Find where the given text appears and provide that cell's center as (x, y) coordinate. 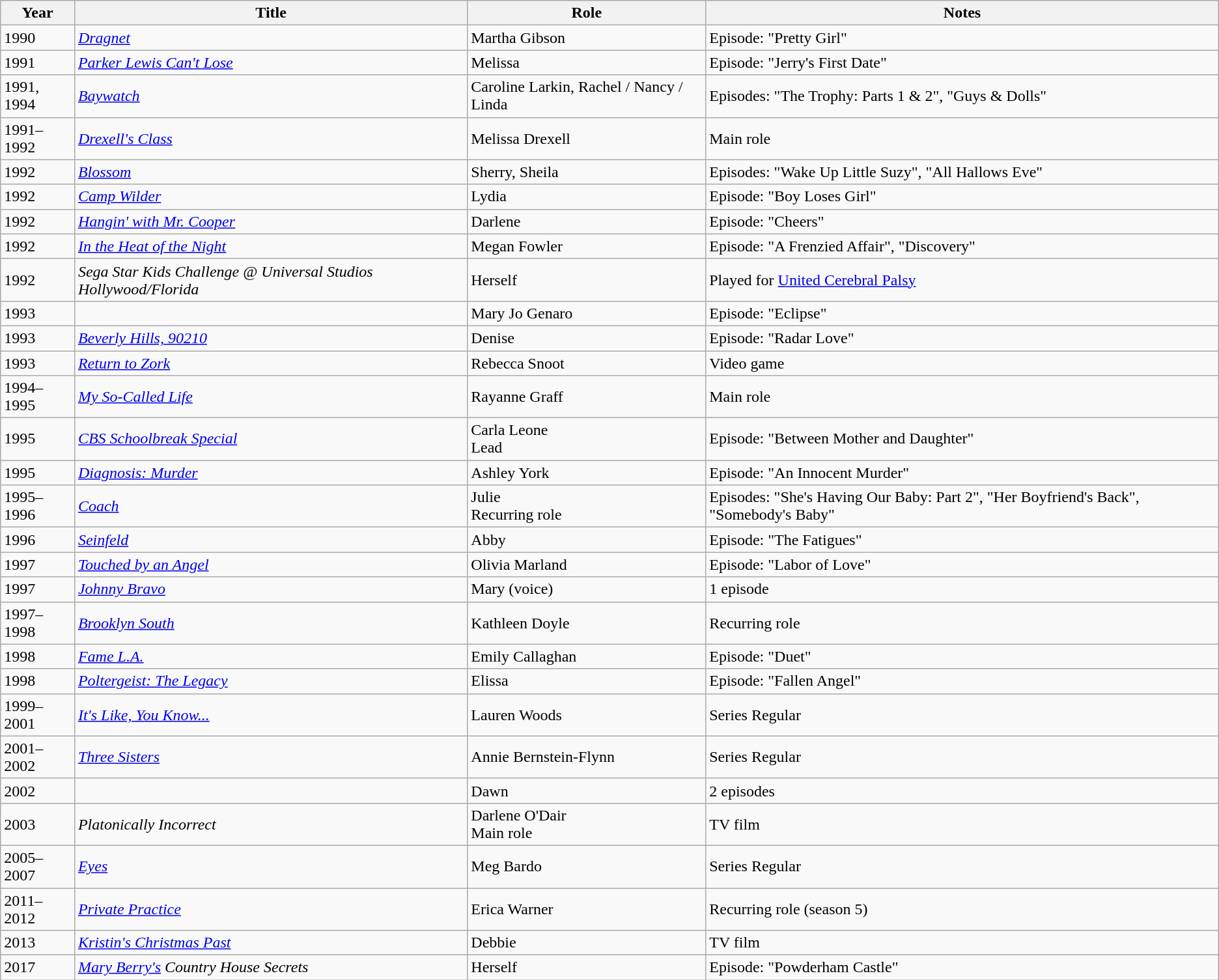
2002 (38, 791)
Recurring role (season 5) (962, 909)
Dragnet (271, 38)
Fame L.A. (271, 656)
Platonically Incorrect (271, 824)
Caroline Larkin, Rachel / Nancy / Linda (587, 96)
Episode: "Boy Loses Girl" (962, 197)
It's Like, You Know... (271, 715)
Mary Berry's Country House Secrets (271, 968)
Baywatch (271, 96)
Notes (962, 13)
Lauren Woods (587, 715)
Mary Jo Genaro (587, 313)
1 episode (962, 589)
1994–1995 (38, 397)
Elissa (587, 681)
Episodes: "She's Having Our Baby: Part 2", "Her Boyfriend's Back", "Somebody's Baby" (962, 507)
Seinfeld (271, 540)
1991 (38, 63)
1995–1996 (38, 507)
2013 (38, 943)
Private Practice (271, 909)
Title (271, 13)
JulieRecurring role (587, 507)
Carla LeoneLead (587, 439)
Diagnosis: Murder (271, 473)
Episodes: "The Trophy: Parts 1 & 2", "Guys & Dolls" (962, 96)
Martha Gibson (587, 38)
Rayanne Graff (587, 397)
Recurring role (962, 623)
Episode: "The Fatigues" (962, 540)
Episode: "An Innocent Murder" (962, 473)
Sega Star Kids Challenge @ Universal Studios Hollywood/Florida (271, 280)
2003 (38, 824)
Coach (271, 507)
Megan Fowler (587, 246)
Annie Bernstein-Flynn (587, 757)
Meg Bardo (587, 866)
Rebecca Snoot (587, 363)
Episode: "Powderham Castle" (962, 968)
Episode: "Duet" (962, 656)
Blossom (271, 172)
Episode: "Jerry's First Date" (962, 63)
1997–1998 (38, 623)
1996 (38, 540)
Return to Zork (271, 363)
Darlene O'DairMain role (587, 824)
Played for United Cerebral Palsy (962, 280)
Episode: "Radar Love" (962, 338)
2 episodes (962, 791)
In the Heat of the Night (271, 246)
Melissa Drexell (587, 138)
Darlene (587, 221)
Eyes (271, 866)
Three Sisters (271, 757)
Episode: "Cheers" (962, 221)
Video game (962, 363)
Kristin's Christmas Past (271, 943)
Johnny Bravo (271, 589)
Episode: "Fallen Angel" (962, 681)
Poltergeist: The Legacy (271, 681)
Episodes: "Wake Up Little Suzy", "All Hallows Eve" (962, 172)
Hangin' with Mr. Cooper (271, 221)
Mary (voice) (587, 589)
Ashley York (587, 473)
CBS Schoolbreak Special (271, 439)
Drexell's Class (271, 138)
Debbie (587, 943)
1990 (38, 38)
Brooklyn South (271, 623)
Episode: "Labor of Love" (962, 565)
Abby (587, 540)
2011–2012 (38, 909)
Melissa (587, 63)
Touched by an Angel (271, 565)
Kathleen Doyle (587, 623)
My So-Called Life (271, 397)
Year (38, 13)
1991–1992 (38, 138)
Camp Wilder (271, 197)
2017 (38, 968)
Emily Callaghan (587, 656)
Sherry, Sheila (587, 172)
Episode: "A Frenzied Affair", "Discovery" (962, 246)
Denise (587, 338)
Olivia Marland (587, 565)
2001–2002 (38, 757)
Episode: "Eclipse" (962, 313)
2005–2007 (38, 866)
1991, 1994 (38, 96)
Dawn (587, 791)
Lydia (587, 197)
Beverly Hills, 90210 (271, 338)
Episode: "Between Mother and Daughter" (962, 439)
Episode: "Pretty Girl" (962, 38)
1999–2001 (38, 715)
Parker Lewis Can't Lose (271, 63)
Role (587, 13)
Erica Warner (587, 909)
